Find where the given text appears and provide that cell's center as (x, y) coordinate. 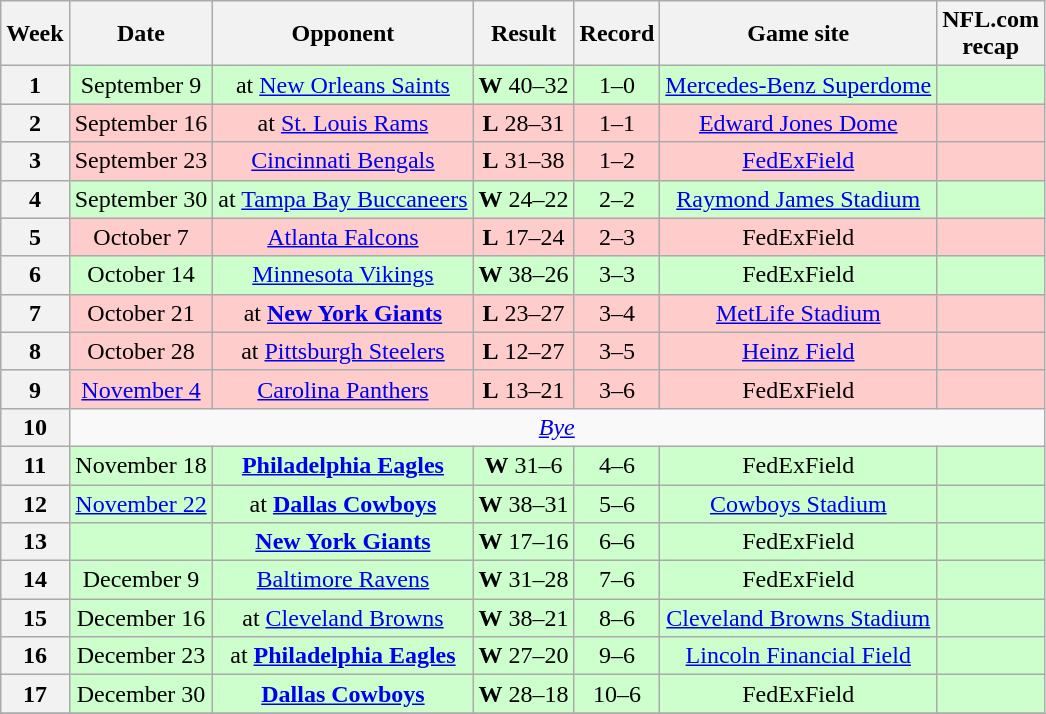
Baltimore Ravens (343, 580)
7–6 (617, 580)
Minnesota Vikings (343, 275)
3–6 (617, 389)
5 (35, 237)
October 7 (141, 237)
W 40–32 (524, 85)
3–3 (617, 275)
Heinz Field (798, 351)
at Dallas Cowboys (343, 503)
14 (35, 580)
December 16 (141, 618)
7 (35, 313)
December 30 (141, 694)
New York Giants (343, 542)
MetLife Stadium (798, 313)
W 27–20 (524, 656)
3 (35, 161)
W 17–16 (524, 542)
3–5 (617, 351)
October 28 (141, 351)
Atlanta Falcons (343, 237)
at New York Giants (343, 313)
6 (35, 275)
Bye (556, 427)
at St. Louis Rams (343, 123)
September 30 (141, 199)
13 (35, 542)
W 28–18 (524, 694)
November 4 (141, 389)
Philadelphia Eagles (343, 465)
October 21 (141, 313)
16 (35, 656)
L 28–31 (524, 123)
Opponent (343, 34)
L 13–21 (524, 389)
Date (141, 34)
Cowboys Stadium (798, 503)
10–6 (617, 694)
1–0 (617, 85)
1–2 (617, 161)
L 17–24 (524, 237)
L 23–27 (524, 313)
2–3 (617, 237)
Game site (798, 34)
8 (35, 351)
at Philadelphia Eagles (343, 656)
Edward Jones Dome (798, 123)
December 23 (141, 656)
12 (35, 503)
Dallas Cowboys (343, 694)
17 (35, 694)
NFL.comrecap (991, 34)
6–6 (617, 542)
Lincoln Financial Field (798, 656)
at Cleveland Browns (343, 618)
October 14 (141, 275)
Cleveland Browns Stadium (798, 618)
W 31–28 (524, 580)
10 (35, 427)
9–6 (617, 656)
November 22 (141, 503)
Raymond James Stadium (798, 199)
Result (524, 34)
W 24–22 (524, 199)
Carolina Panthers (343, 389)
September 16 (141, 123)
at Tampa Bay Buccaneers (343, 199)
4 (35, 199)
November 18 (141, 465)
15 (35, 618)
at Pittsburgh Steelers (343, 351)
W 38–21 (524, 618)
9 (35, 389)
2 (35, 123)
W 38–31 (524, 503)
Week (35, 34)
1–1 (617, 123)
L 31–38 (524, 161)
September 23 (141, 161)
4–6 (617, 465)
Cincinnati Bengals (343, 161)
2–2 (617, 199)
September 9 (141, 85)
8–6 (617, 618)
11 (35, 465)
December 9 (141, 580)
W 31–6 (524, 465)
at New Orleans Saints (343, 85)
5–6 (617, 503)
1 (35, 85)
Mercedes-Benz Superdome (798, 85)
3–4 (617, 313)
Record (617, 34)
L 12–27 (524, 351)
W 38–26 (524, 275)
